Find where the given text appears and provide that cell's center as [x, y] coordinate. 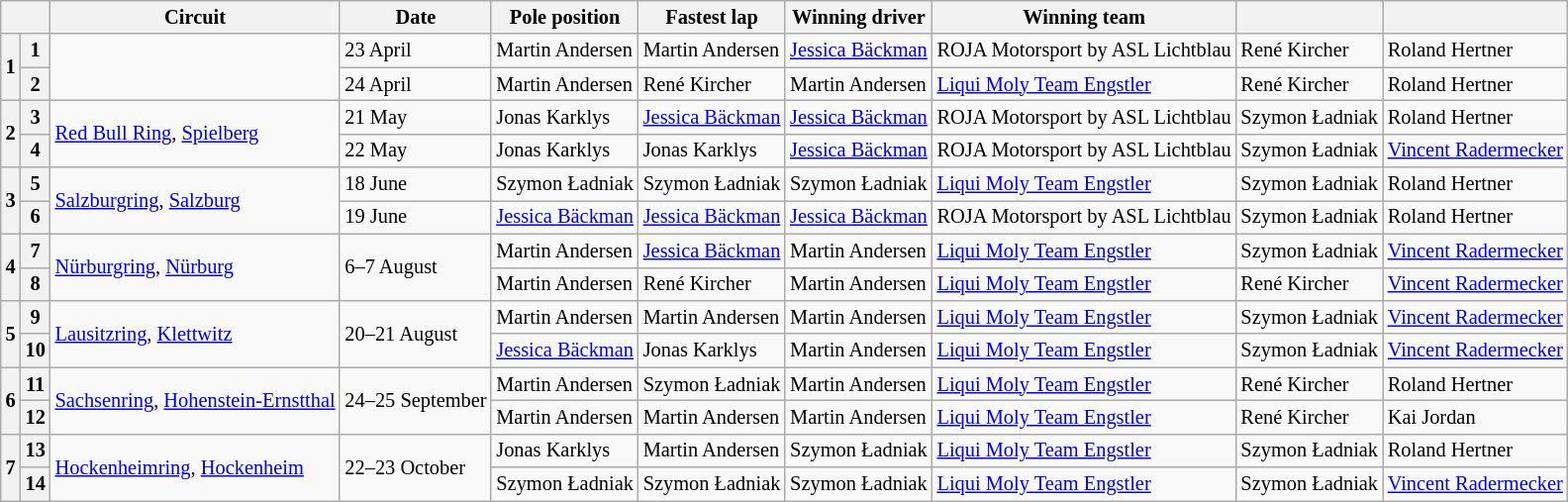
24–25 September [416, 400]
9 [36, 317]
Lausitzring, Klettwitz [196, 333]
18 June [416, 184]
Circuit [196, 17]
24 April [416, 84]
Nürburgring, Nürburg [196, 267]
19 June [416, 217]
10 [36, 351]
Winning driver [858, 17]
12 [36, 417]
6–7 August [416, 267]
Kai Jordan [1475, 417]
Winning team [1085, 17]
13 [36, 451]
Fastest lap [712, 17]
22 May [416, 151]
Pole position [564, 17]
22–23 October [416, 467]
Date [416, 17]
14 [36, 484]
Salzburgring, Salzburg [196, 200]
Hockenheimring, Hockenheim [196, 467]
21 May [416, 117]
Sachsenring, Hohenstein-Ernstthal [196, 400]
8 [36, 284]
20–21 August [416, 333]
Red Bull Ring, Spielberg [196, 133]
11 [36, 384]
23 April [416, 50]
